Return the (X, Y) coordinate for the center point of the cell that contains the specified text.  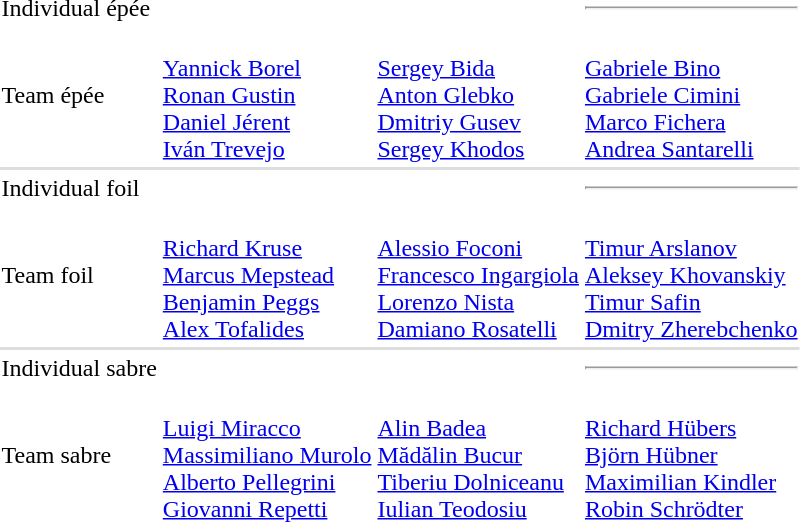
Team épée (79, 95)
Alessio FoconiFrancesco IngargiolaLorenzo NistaDamiano Rosatelli (478, 275)
Yannick BorelRonan GustinDaniel JérentIván Trevejo (267, 95)
Gabriele BinoGabriele CiminiMarco FicheraAndrea Santarelli (691, 95)
Sergey BidaAnton GlebkoDmitriy GusevSergey Khodos (478, 95)
Individual sabre (79, 368)
Richard KruseMarcus MepsteadBenjamin PeggsAlex Tofalides (267, 275)
Individual foil (79, 188)
Team foil (79, 275)
Timur ArslanovAleksey KhovanskiyTimur SafinDmitry Zherebchenko (691, 275)
